From the cell containing the given text, extract its center point as [x, y] coordinate. 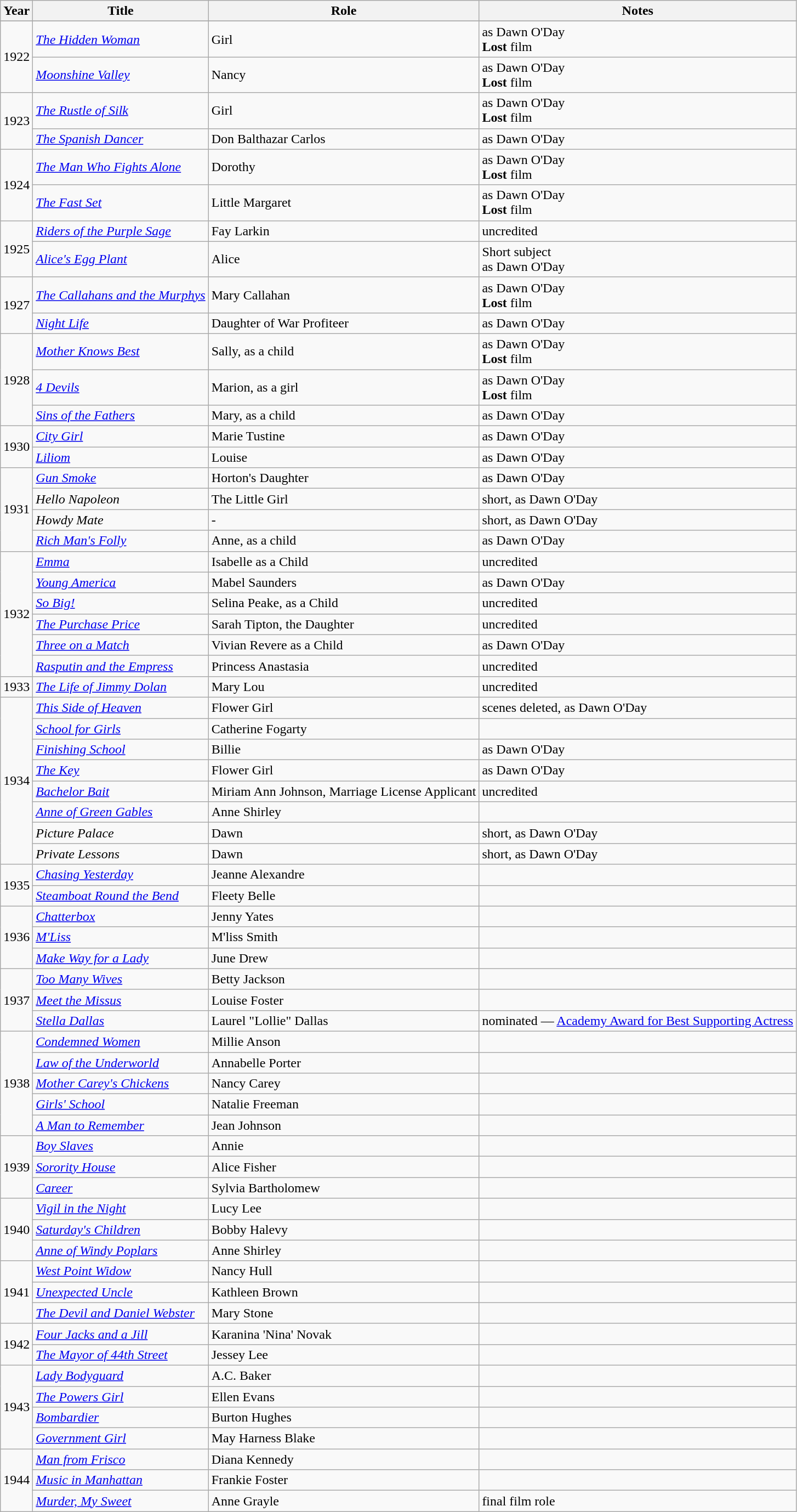
Louise [344, 457]
Nancy Carey [344, 1084]
Sorority House [121, 1167]
Louise Foster [344, 1000]
Daughter of War Profiteer [344, 323]
Burton Hughes [344, 1418]
1931 [16, 509]
1941 [16, 1292]
Anne of Windy Poplars [121, 1250]
Gun Smoke [121, 478]
City Girl [121, 437]
Four Jacks and a Jill [121, 1334]
Mary Stone [344, 1313]
Millie Anson [344, 1041]
Alice Fisher [344, 1167]
1925 [16, 249]
The Purchase Price [121, 624]
4 Devils [121, 387]
Meet the Missus [121, 1000]
1938 [16, 1083]
Nancy [344, 75]
Marion, as a girl [344, 387]
Make Way for a Lady [121, 958]
Career [121, 1188]
Bobby Halevy [344, 1230]
The Fast Set [121, 203]
Steamboat Round the Bend [121, 896]
The Devil and Daniel Webster [121, 1313]
Betty Jackson [344, 979]
Too Many Wives [121, 979]
1939 [16, 1167]
West Point Widow [121, 1271]
Isabelle as a Child [344, 562]
Chatterbox [121, 916]
final film role [638, 1501]
Saturday's Children [121, 1230]
1924 [16, 185]
Rasputin and the Empress [121, 666]
Natalie Freeman [344, 1105]
The Callahans and the Murphys [121, 295]
Picture Palace [121, 833]
Jeanne Alexandre [344, 875]
The Hidden Woman [121, 39]
Young America [121, 582]
Riders of the Purple Sage [121, 231]
Private Lessons [121, 854]
Liliom [121, 457]
Mary Lou [344, 687]
Mary Callahan [344, 295]
The Little Girl [344, 499]
Law of the Underworld [121, 1062]
Jenny Yates [344, 916]
Music in Manhattan [121, 1480]
Bombardier [121, 1418]
Little Margaret [344, 203]
Frankie Foster [344, 1480]
Diana Kennedy [344, 1459]
The Rustle of Silk [121, 111]
Short subject as Dawn O'Day [638, 259]
Sally, as a child [344, 351]
The Man Who Fights Alone [121, 167]
Hello Napoleon [121, 499]
Unexpected Uncle [121, 1292]
Lady Bodyguard [121, 1375]
Year [16, 11]
Chasing Yesterday [121, 875]
nominated — Academy Award for Best Supporting Actress [638, 1021]
Selina Peake, as a Child [344, 603]
Three on a Match [121, 645]
Role [344, 11]
1922 [16, 57]
Mother Carey's Chickens [121, 1084]
Alice [344, 259]
Kathleen Brown [344, 1292]
Marie Tustine [344, 437]
Government Girl [121, 1439]
Sylvia Bartholomew [344, 1188]
June Drew [344, 958]
1937 [16, 1000]
Fleety Belle [344, 896]
1943 [16, 1407]
1944 [16, 1480]
M'liss Smith [344, 937]
Princess Anastasia [344, 666]
Finishing School [121, 750]
Fay Larkin [344, 231]
Vigil in the Night [121, 1209]
Title [121, 11]
Annie [344, 1146]
Murder, My Sweet [121, 1501]
Howdy Mate [121, 520]
Boy Slaves [121, 1146]
A Man to Remember [121, 1125]
1934 [16, 780]
1935 [16, 885]
1933 [16, 687]
M'Liss [121, 937]
Anne of Green Gables [121, 812]
May Harness Blake [344, 1439]
The Spanish Dancer [121, 139]
Condemned Women [121, 1041]
Bachelor Bait [121, 791]
Sarah Tipton, the Daughter [344, 624]
This Side of Heaven [121, 707]
Billie [344, 750]
1940 [16, 1230]
scenes deleted, as Dawn O'Day [638, 707]
The Life of Jimmy Dolan [121, 687]
Catherine Fogarty [344, 729]
Vivian Revere as a Child [344, 645]
1932 [16, 614]
1928 [16, 380]
Alice's Egg Plant [121, 259]
School for Girls [121, 729]
The Key [121, 771]
Moonshine Valley [121, 75]
- [344, 520]
Emma [121, 562]
Don Balthazar Carlos [344, 139]
Anne, as a child [344, 541]
Horton's Daughter [344, 478]
The Powers Girl [121, 1397]
Man from Frisco [121, 1459]
1942 [16, 1344]
Miriam Ann Johnson, Marriage License Applicant [344, 791]
Laurel "Lollie" Dallas [344, 1021]
Karanina 'Nina' Novak [344, 1334]
Jessey Lee [344, 1355]
Jean Johnson [344, 1125]
Lucy Lee [344, 1209]
Anne Grayle [344, 1501]
Ellen Evans [344, 1397]
Mother Knows Best [121, 351]
Annabelle Porter [344, 1062]
The Mayor of 44th Street [121, 1355]
Stella Dallas [121, 1021]
1927 [16, 305]
Girls' School [121, 1105]
A.C. Baker [344, 1375]
Nancy Hull [344, 1271]
1930 [16, 447]
Sins of the Fathers [121, 416]
Mary, as a child [344, 416]
Notes [638, 11]
1923 [16, 121]
Rich Man's Folly [121, 541]
1936 [16, 937]
Mabel Saunders [344, 582]
Dorothy [344, 167]
Night Life [121, 323]
So Big! [121, 603]
